For the text-containing cell, return its midpoint in [X, Y] coordinate format. 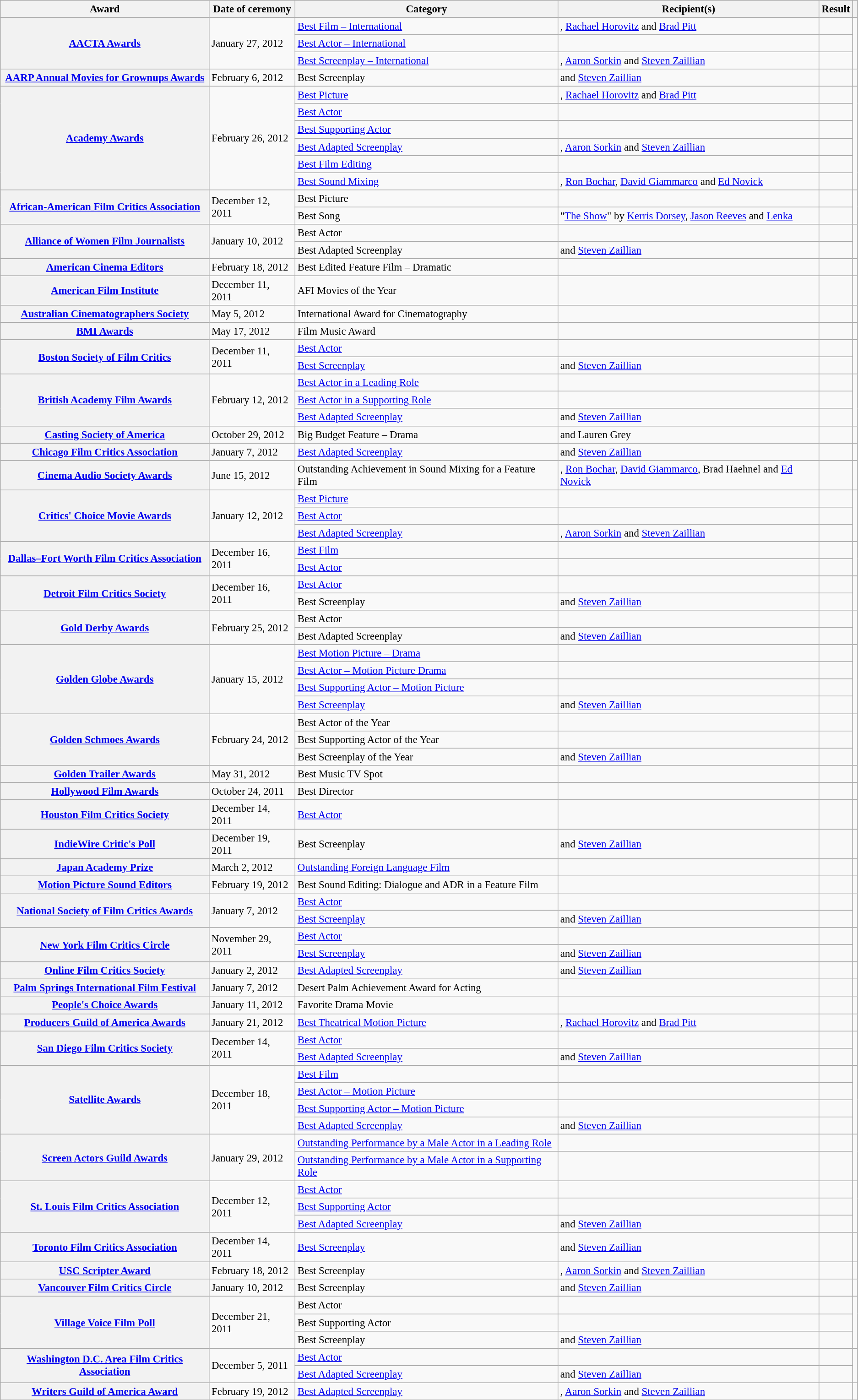
Best Director [427, 791]
December 19, 2011 [252, 844]
AARP Annual Movies for Grownups Awards [105, 78]
Best Music TV Spot [427, 774]
Outstanding Achievement in Sound Mixing for a Feature Film [427, 475]
American Film Institute [105, 290]
Online Film Critics Society [105, 971]
Casting Society of America [105, 434]
Outstanding Performance by a Male Actor in a Supporting Role [427, 1167]
Boston Society of Film Critics [105, 357]
Washington D.C. Area Film Critics Association [105, 1365]
Critics' Choice Movie Awards [105, 516]
Best Sound Editing: Dialogue and ADR in a Feature Film [427, 884]
February 6, 2012 [252, 78]
Best Actor – Motion Picture Drama [427, 671]
Houston Film Critics Society [105, 815]
February 25, 2012 [252, 627]
Best Sound Mixing [427, 181]
USC Scripter Award [105, 1271]
May 31, 2012 [252, 774]
and Lauren Grey [689, 434]
February 12, 2012 [252, 400]
International Award for Cinematography [427, 314]
Alliance of Women Film Journalists [105, 242]
Gold Derby Awards [105, 627]
British Academy Film Awards [105, 400]
November 29, 2011 [252, 945]
Producers Guild of America Awards [105, 1022]
St. Louis Film Critics Association [105, 1207]
Village Voice Film Poll [105, 1322]
Outstanding Foreign Language Film [427, 868]
Chicago Film Critics Association [105, 452]
Screen Actors Guild Awards [105, 1157]
October 29, 2012 [252, 434]
December 21, 2011 [252, 1322]
Best Screenplay of the Year [427, 757]
Writers Guild of America Award [105, 1391]
AACTA Awards [105, 44]
National Society of Film Critics Awards [105, 910]
Best Actor in a Supporting Role [427, 400]
May 17, 2012 [252, 331]
Best Screenplay – International [427, 61]
Motion Picture Sound Editors [105, 884]
January 15, 2012 [252, 679]
May 5, 2012 [252, 314]
Satellite Awards [105, 1100]
Best Edited Feature Film – Dramatic [427, 267]
Best Actor in a Leading Role [427, 383]
January 21, 2012 [252, 1022]
People's Choice Awards [105, 1005]
Golden Trailer Awards [105, 774]
, Ron Bochar, David Giammarco and Ed Novick [689, 181]
Cinema Audio Society Awards [105, 475]
BMI Awards [105, 331]
Date of ceremony [252, 9]
Result [836, 9]
African-American Film Critics Association [105, 207]
American Cinema Editors [105, 267]
December 18, 2011 [252, 1100]
Hollywood Film Awards [105, 791]
March 2, 2012 [252, 868]
New York Film Critics Circle [105, 945]
Category [427, 9]
January 29, 2012 [252, 1157]
February 26, 2012 [252, 138]
January 12, 2012 [252, 516]
, Ron Bochar, David Giammarco, Brad Haehnel and Ed Novick [689, 475]
IndieWire Critic's Poll [105, 844]
Detroit Film Critics Society [105, 593]
Golden Globe Awards [105, 679]
Best Song [427, 216]
"The Show" by Kerris Dorsey, Jason Reeves and Lenka [689, 216]
Dallas–Fort Worth Film Critics Association [105, 559]
Best Actor – International [427, 43]
Best Motion Picture – Drama [427, 653]
Big Budget Feature – Drama [427, 434]
June 15, 2012 [252, 475]
December 5, 2011 [252, 1365]
October 24, 2011 [252, 791]
Best Film Editing [427, 164]
Palm Springs International Film Festival [105, 988]
Desert Palm Achievement Award for Acting [427, 988]
Toronto Film Critics Association [105, 1247]
Favorite Drama Movie [427, 1005]
AFI Movies of the Year [427, 290]
Award [105, 9]
January 11, 2012 [252, 1005]
Vancouver Film Critics Circle [105, 1288]
Best Theatrical Motion Picture [427, 1022]
Outstanding Performance by a Male Actor in a Leading Role [427, 1143]
January 27, 2012 [252, 44]
Best Actor of the Year [427, 722]
Best Film – International [427, 27]
Best Supporting Actor of the Year [427, 739]
January 2, 2012 [252, 971]
Best Actor – Motion Picture [427, 1091]
Golden Schmoes Awards [105, 740]
Japan Academy Prize [105, 868]
Australian Cinematographers Society [105, 314]
February 24, 2012 [252, 740]
Academy Awards [105, 138]
San Diego Film Critics Society [105, 1048]
Recipient(s) [689, 9]
Film Music Award [427, 331]
